Capture the cell that displays the provided text and extract its [X, Y] central coordinate. 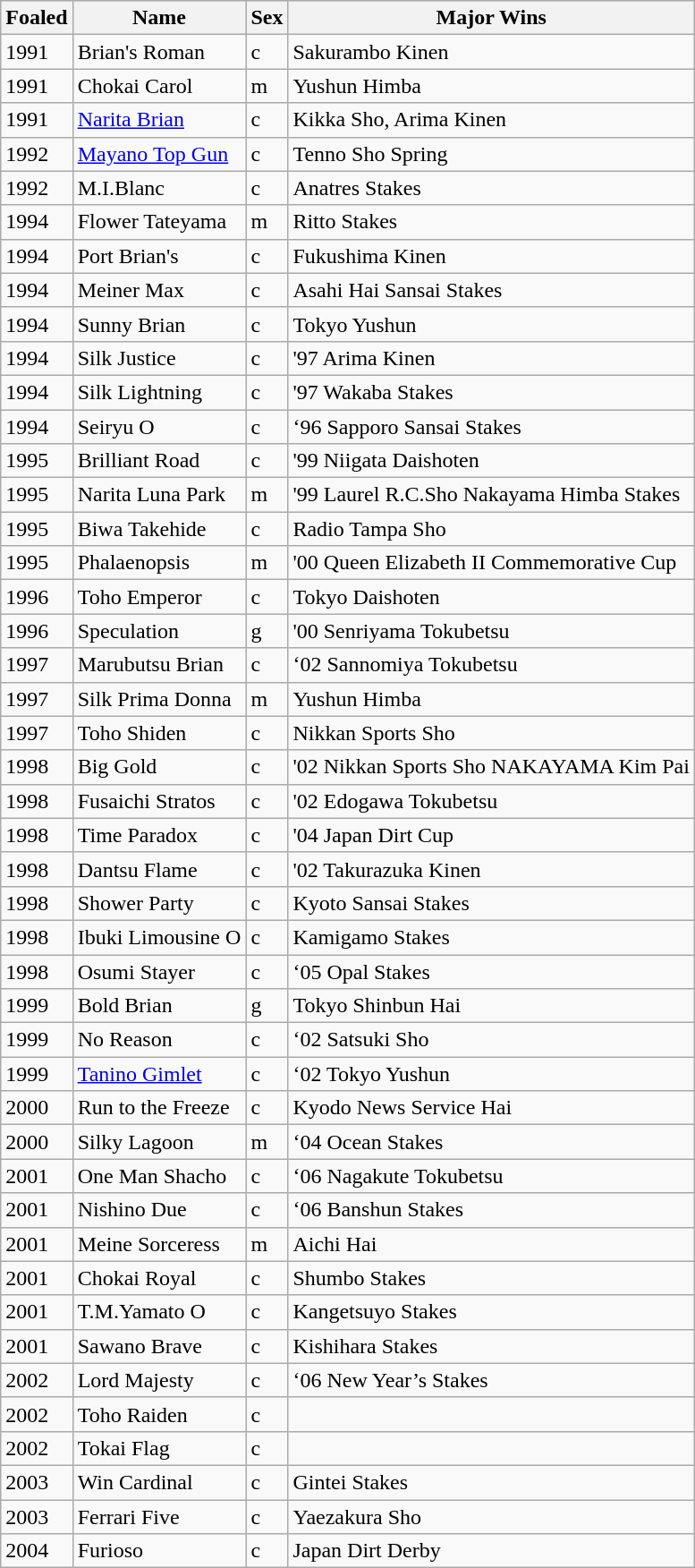
T.M.Yamato O [159, 1312]
Sex [267, 18]
Nishino Due [159, 1210]
Gintei Stakes [492, 1482]
Fusaichi Stratos [159, 801]
One Man Shacho [159, 1176]
Run to the Freeze [159, 1108]
Ferrari Five [159, 1517]
Silky Lagoon [159, 1142]
Big Gold [159, 767]
Chokai Royal [159, 1278]
Nikkan Sports Sho [492, 733]
Aichi Hai [492, 1244]
Tokai Flag [159, 1448]
Dantsu Flame [159, 869]
Speculation [159, 631]
‘05 Opal Stakes [492, 971]
‘04 Ocean Stakes [492, 1142]
'99 Laurel R.C.Sho Nakayama Himba Stakes [492, 495]
'97 Arima Kinen [492, 358]
Sawano Brave [159, 1346]
Chokai Carol [159, 86]
Lord Majesty [159, 1380]
Brilliant Road [159, 461]
Brian's Roman [159, 52]
Tenno Sho Spring [492, 154]
‘06 Banshun Stakes [492, 1210]
Meiner Max [159, 290]
'04 Japan Dirt Cup [492, 835]
'00 Senriyama Tokubetsu [492, 631]
Kangetsuyo Stakes [492, 1312]
Kyodo News Service Hai [492, 1108]
Flower Tateyama [159, 222]
Kishihara Stakes [492, 1346]
'02 Edogawa Tokubetsu [492, 801]
Tokyo Daishoten [492, 597]
Silk Lightning [159, 392]
'99 Niigata Daishoten [492, 461]
Tokyo Shinbun Hai [492, 1006]
M.I.Blanc [159, 188]
2004 [37, 1551]
Shumbo Stakes [492, 1278]
Tanino Gimlet [159, 1074]
Kyoto Sansai Stakes [492, 903]
Radio Tampa Sho [492, 529]
'02 Nikkan Sports Sho NAKAYAMA Kim Pai [492, 767]
‘02 Tokyo Yushun [492, 1074]
‘06 New Year’s Stakes [492, 1380]
‘02 Satsuki Sho [492, 1040]
Kikka Sho, Arima Kinen [492, 120]
Sunny Brian [159, 324]
Toho Shiden [159, 733]
Silk Prima Donna [159, 699]
Japan Dirt Derby [492, 1551]
Phalaenopsis [159, 563]
Yaezakura Sho [492, 1517]
Osumi Stayer [159, 971]
Time Paradox [159, 835]
Furioso [159, 1551]
Tokyo Yushun [492, 324]
‘06 Nagakute Tokubetsu [492, 1176]
Ibuki Limousine O [159, 937]
Narita Luna Park [159, 495]
No Reason [159, 1040]
Fukushima Kinen [492, 256]
‘02 Sannomiya Tokubetsu [492, 665]
Biwa Takehide [159, 529]
Toho Raiden [159, 1414]
Narita Brian [159, 120]
Sakurambo Kinen [492, 52]
Port Brian's [159, 256]
Meine Sorceress [159, 1244]
Silk Justice [159, 358]
'97 Wakaba Stakes [492, 392]
Anatres Stakes [492, 188]
'02 Takurazuka Kinen [492, 869]
Toho Emperor [159, 597]
Shower Party [159, 903]
'00 Queen Elizabeth II Commemorative Cup [492, 563]
Seiryu O [159, 427]
‘96 Sapporo Sansai Stakes [492, 427]
Bold Brian [159, 1006]
Major Wins [492, 18]
Kamigamo Stakes [492, 937]
Asahi Hai Sansai Stakes [492, 290]
Win Cardinal [159, 1482]
Foaled [37, 18]
Ritto Stakes [492, 222]
Marubutsu Brian [159, 665]
Name [159, 18]
Mayano Top Gun [159, 154]
